Locate the cell with the specified text and output its (x, y) center coordinate. 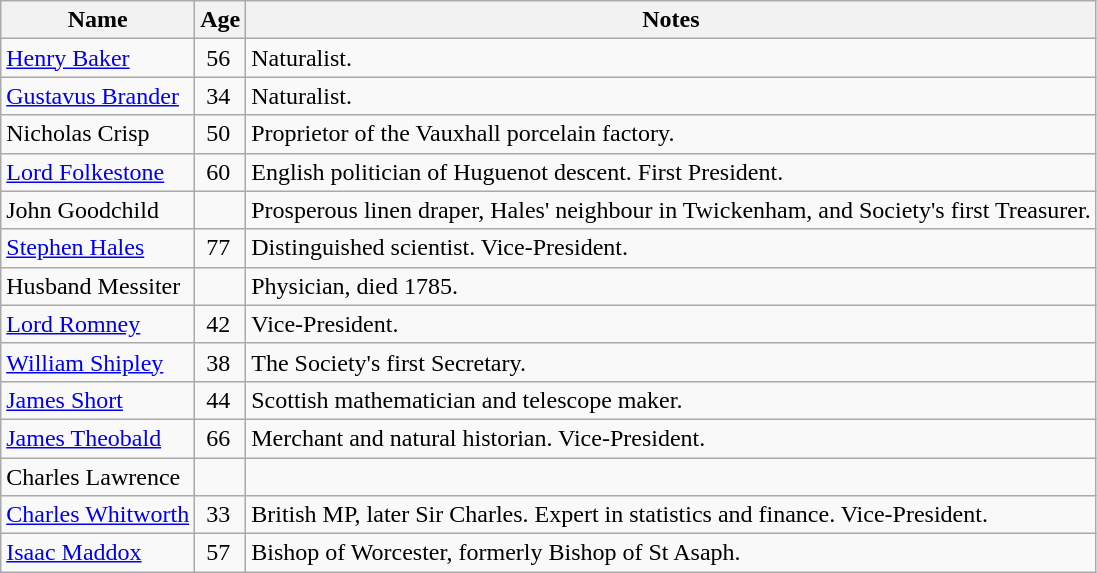
William Shipley (98, 362)
56 (220, 58)
Bishop of Worcester, formerly Bishop of St Asaph. (671, 553)
Charles Whitworth (98, 515)
James Theobald (98, 438)
Name (98, 20)
33 (220, 515)
Vice-President. (671, 324)
Isaac Maddox (98, 553)
The Society's first Secretary. (671, 362)
John Goodchild (98, 210)
60 (220, 172)
66 (220, 438)
English politician of Huguenot descent. First President. (671, 172)
Lord Folkestone (98, 172)
57 (220, 553)
38 (220, 362)
James Short (98, 400)
44 (220, 400)
50 (220, 134)
Lord Romney (98, 324)
British MP, later Sir Charles. Expert in statistics and finance. Vice-President. (671, 515)
Merchant and natural historian. Vice-President. (671, 438)
Husband Messiter (98, 286)
Proprietor of the Vauxhall porcelain factory. (671, 134)
Notes (671, 20)
34 (220, 96)
42 (220, 324)
Henry Baker (98, 58)
Scottish mathematician and telescope maker. (671, 400)
Gustavus Brander (98, 96)
Prosperous linen draper, Hales' neighbour in Twickenham, and Society's first Treasurer. (671, 210)
Physician, died 1785. (671, 286)
77 (220, 248)
Stephen Hales (98, 248)
Distinguished scientist. Vice-President. (671, 248)
Charles Lawrence (98, 477)
Nicholas Crisp (98, 134)
Age (220, 20)
